Pinpoint the cell where the given text exists, returning its [X, Y] midpoint coordinate. 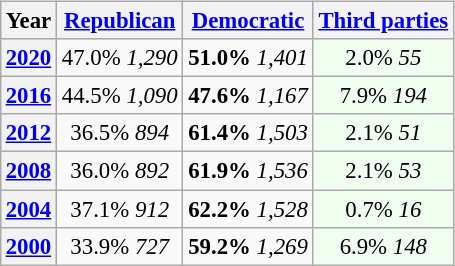
47.6% 1,167 [248, 96]
Third parties [383, 21]
44.5% 1,090 [120, 96]
7.9% 194 [383, 96]
2016 [28, 96]
2020 [28, 58]
2012 [28, 133]
61.4% 1,503 [248, 133]
Democratic [248, 21]
2.1% 53 [383, 171]
2004 [28, 209]
Republican [120, 21]
0.7% 16 [383, 209]
59.2% 1,269 [248, 246]
2.1% 51 [383, 133]
51.0% 1,401 [248, 58]
36.5% 894 [120, 133]
36.0% 892 [120, 171]
Year [28, 21]
47.0% 1,290 [120, 58]
2.0% 55 [383, 58]
33.9% 727 [120, 246]
2008 [28, 171]
37.1% 912 [120, 209]
2000 [28, 246]
6.9% 148 [383, 246]
62.2% 1,528 [248, 209]
61.9% 1,536 [248, 171]
